For the text-containing cell, return its midpoint in (X, Y) coordinate format. 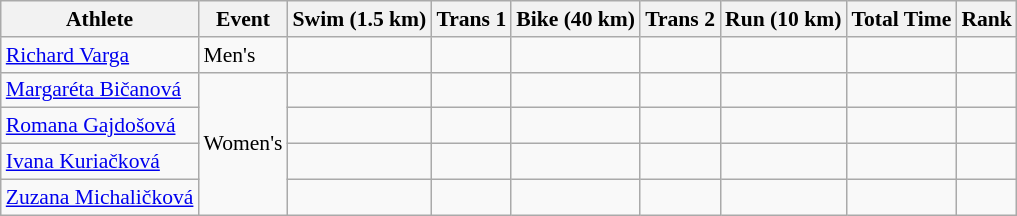
Trans 2 (680, 19)
Margaréta Bičanová (100, 90)
Women's (242, 143)
Richard Varga (100, 55)
Athlete (100, 19)
Trans 1 (471, 19)
Swim (1.5 km) (360, 19)
Men's (242, 55)
Total Time (901, 19)
Run (10 km) (783, 19)
Event (242, 19)
Romana Gajdošová (100, 126)
Bike (40 km) (576, 19)
Rank (986, 19)
Zuzana Michaličková (100, 197)
Ivana Kuriačková (100, 162)
